Locate the cell with the specified text and output its [X, Y] center coordinate. 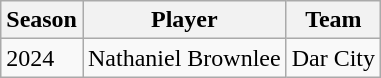
Season [42, 20]
Team [333, 20]
Nathaniel Brownlee [184, 58]
Dar City [333, 58]
2024 [42, 58]
Player [184, 20]
